Pinpoint the cell where the given text exists, returning its [X, Y] midpoint coordinate. 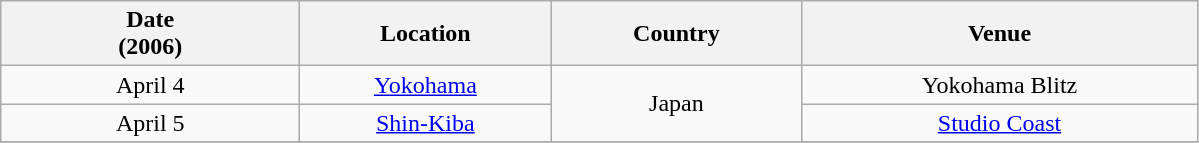
April 5 [150, 123]
Yokohama [426, 85]
Venue [1000, 34]
Location [426, 34]
Japan [676, 104]
Date(2006) [150, 34]
April 4 [150, 85]
Studio Coast [1000, 123]
Country [676, 34]
Shin-Kiba [426, 123]
Yokohama Blitz [1000, 85]
